From the cell containing the given text, extract its center point as (X, Y) coordinate. 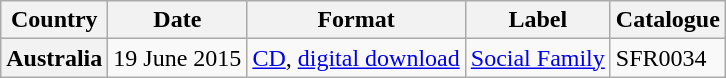
Country (54, 20)
SFR0034 (668, 58)
Label (538, 20)
Format (356, 20)
Social Family (538, 58)
Australia (54, 58)
CD, digital download (356, 58)
19 June 2015 (178, 58)
Date (178, 20)
Catalogue (668, 20)
